From the cell containing the given text, extract its center point as [x, y] coordinate. 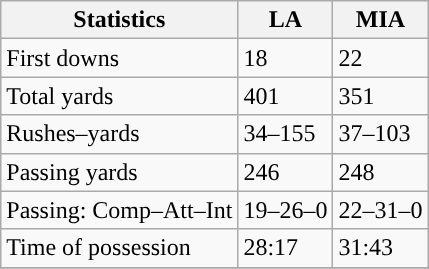
Passing yards [120, 172]
22 [380, 58]
37–103 [380, 134]
28:17 [286, 248]
19–26–0 [286, 210]
First downs [120, 58]
31:43 [380, 248]
Passing: Comp–Att–Int [120, 210]
248 [380, 172]
Time of possession [120, 248]
MIA [380, 20]
351 [380, 96]
Statistics [120, 20]
34–155 [286, 134]
22–31–0 [380, 210]
246 [286, 172]
18 [286, 58]
Rushes–yards [120, 134]
401 [286, 96]
LA [286, 20]
Total yards [120, 96]
